From the cell containing the given text, extract its center point as [x, y] coordinate. 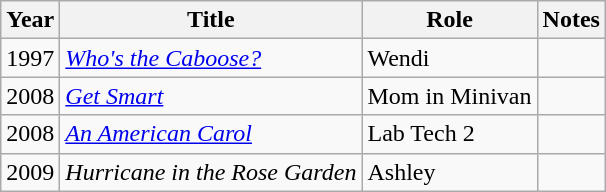
Mom in Minivan [450, 96]
Get Smart [211, 96]
1997 [30, 58]
Title [211, 20]
Hurricane in the Rose Garden [211, 172]
Ashley [450, 172]
An American Carol [211, 134]
Wendi [450, 58]
Notes [571, 20]
Role [450, 20]
Who's the Caboose? [211, 58]
2009 [30, 172]
Year [30, 20]
Lab Tech 2 [450, 134]
